Output the (x, y) coordinate of the center of the cell containing the given text.  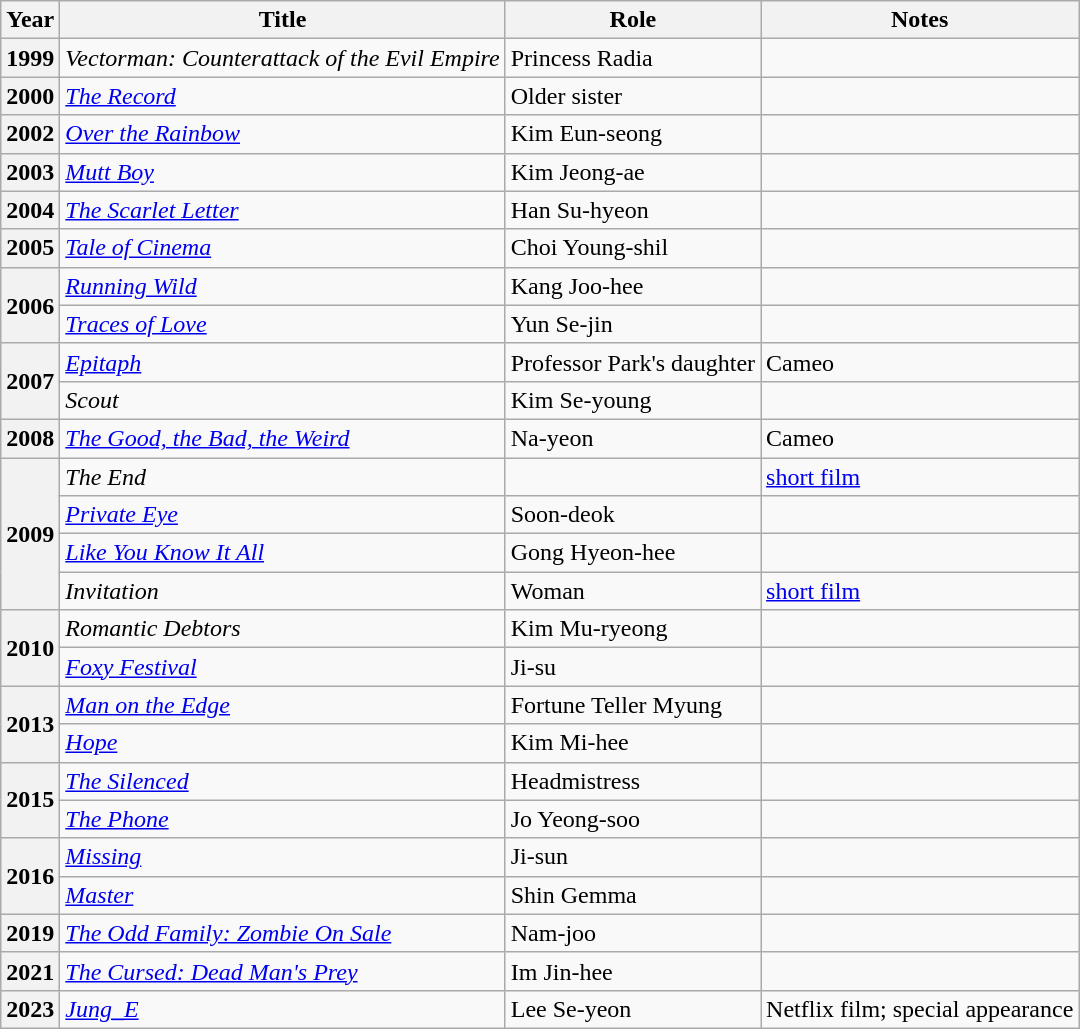
Kim Se-young (632, 400)
Kim Mu-ryeong (632, 629)
Im Jin-hee (632, 971)
The Scarlet Letter (282, 210)
2013 (30, 724)
2006 (30, 305)
Jo Yeong-soo (632, 819)
Mutt Boy (282, 172)
2004 (30, 210)
Lee Se-yeon (632, 1009)
Na-yeon (632, 438)
2021 (30, 971)
Gong Hyeon-hee (632, 553)
Traces of Love (282, 324)
Over the Rainbow (282, 134)
2016 (30, 876)
Epitaph (282, 362)
Man on the Edge (282, 705)
Professor Park's daughter (632, 362)
Nam-joo (632, 933)
The Cursed: Dead Man's Prey (282, 971)
The Odd Family: Zombie On Sale (282, 933)
Soon-deok (632, 515)
2005 (30, 248)
2015 (30, 800)
Invitation (282, 591)
Kang Joo-hee (632, 286)
Foxy Festival (282, 667)
Like You Know It All (282, 553)
Woman (632, 591)
The Phone (282, 819)
Headmistress (632, 781)
Fortune Teller Myung (632, 705)
Role (632, 20)
Tale of Cinema (282, 248)
2019 (30, 933)
Princess Radia (632, 58)
The Record (282, 96)
The End (282, 477)
Jung_E (282, 1009)
Romantic Debtors (282, 629)
2023 (30, 1009)
Ji-su (632, 667)
Kim Mi-hee (632, 743)
Netflix film; special appearance (920, 1009)
Missing (282, 857)
Shin Gemma (632, 895)
Private Eye (282, 515)
Choi Young-shil (632, 248)
Ji-sun (632, 857)
Hope (282, 743)
The Good, the Bad, the Weird (282, 438)
Running Wild (282, 286)
1999 (30, 58)
Notes (920, 20)
Scout (282, 400)
Master (282, 895)
2002 (30, 134)
Han Su-hyeon (632, 210)
The Silenced (282, 781)
2003 (30, 172)
2007 (30, 381)
2009 (30, 534)
Vectorman: Counterattack of the Evil Empire (282, 58)
2008 (30, 438)
2000 (30, 96)
Kim Eun-seong (632, 134)
Title (282, 20)
Older sister (632, 96)
Kim Jeong-ae (632, 172)
2010 (30, 648)
Yun Se-jin (632, 324)
Year (30, 20)
